Determine the (X, Y) coordinate at the center of the cell enclosing the given text.  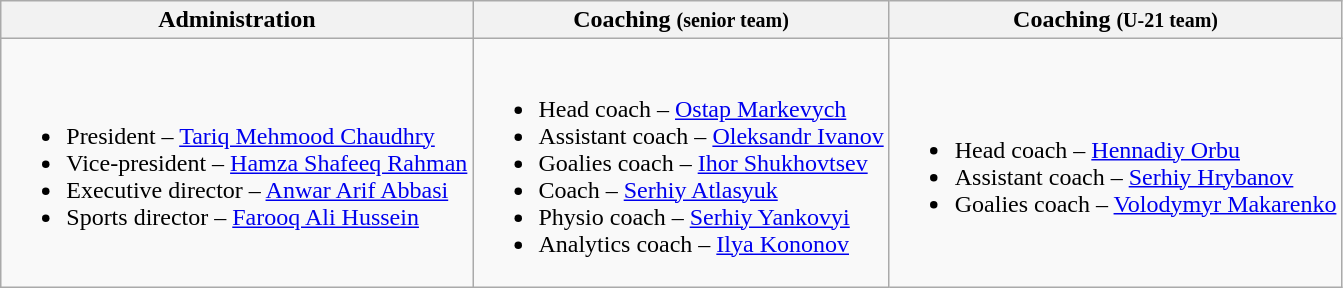
Coaching (U-21 team) (1116, 20)
Coaching (senior team) (681, 20)
President – Tariq Mehmood ChaudhryVice-president – Hamza Shafeeq RahmanExecutive director – Anwar Arif AbbasiSports director – Farooq Ali Hussein (237, 163)
Administration (237, 20)
Head coach – Hennadiy OrbuAssistant coach – Serhiy HrybanovGoalies coach – Volodymyr Makarenko (1116, 163)
